Capture the cell that displays the provided text and extract its [x, y] central coordinate. 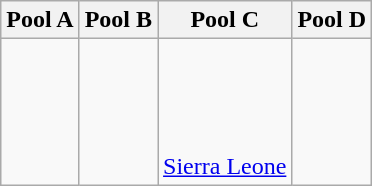
Pool A [40, 20]
Pool D [332, 20]
Sierra Leone [225, 112]
Pool C [225, 20]
Pool B [118, 20]
